Output the (x, y) coordinate of the center of the cell containing the given text.  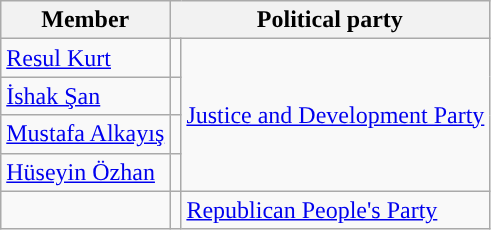
Justice and Development Party (336, 115)
Hüseyin Özhan (86, 172)
İshak Şan (86, 96)
Mustafa Alkayış (86, 134)
Resul Kurt (86, 58)
Political party (330, 20)
Member (86, 20)
Republican People's Party (336, 210)
